Find where the given text appears and provide that cell's center as [X, Y] coordinate. 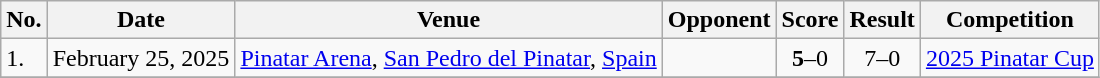
Competition [1010, 20]
Opponent [719, 20]
February 25, 2025 [141, 58]
Venue [448, 20]
Date [141, 20]
Pinatar Arena, San Pedro del Pinatar, Spain [448, 58]
Result [882, 20]
No. [24, 20]
2025 Pinatar Cup [1010, 58]
1. [24, 58]
7–0 [882, 58]
Score [810, 20]
5–0 [810, 58]
